Locate the cell with the specified text and output its [X, Y] center coordinate. 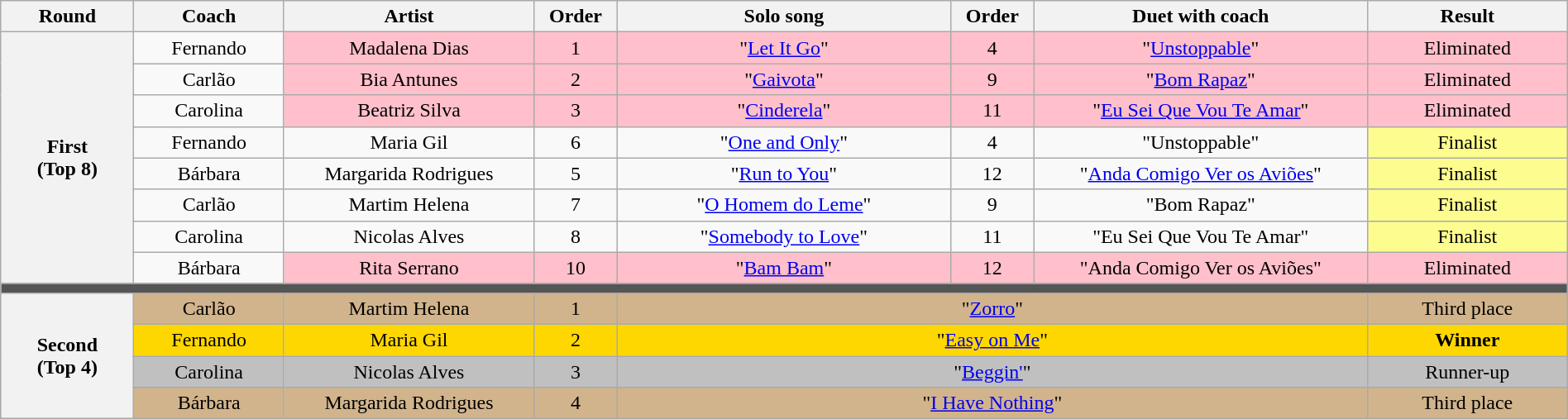
8 [576, 236]
"Easy on Me" [992, 340]
Round [68, 17]
"Let It Go" [784, 48]
"One and Only" [784, 142]
Beatriz Silva [409, 111]
First(Top 8) [68, 158]
Madalena Dias [409, 48]
"Gaivota" [784, 79]
"Bam Bam" [784, 268]
"I Have Nothing" [992, 403]
Solo song [784, 17]
"Zorro" [992, 308]
6 [576, 142]
"Run to You" [784, 174]
Result [1467, 17]
Rita Serrano [409, 268]
Artist [409, 17]
Second(Top 4) [68, 355]
"O Homem do Leme" [784, 205]
Runner-up [1467, 371]
Coach [208, 17]
10 [576, 268]
"Cinderela" [784, 111]
Duet with coach [1201, 17]
5 [576, 174]
Bia Antunes [409, 79]
"Somebody to Love" [784, 236]
Winner [1467, 340]
"Beggin'" [992, 371]
7 [576, 205]
